Return [X, Y] of the center of cell containing provided text 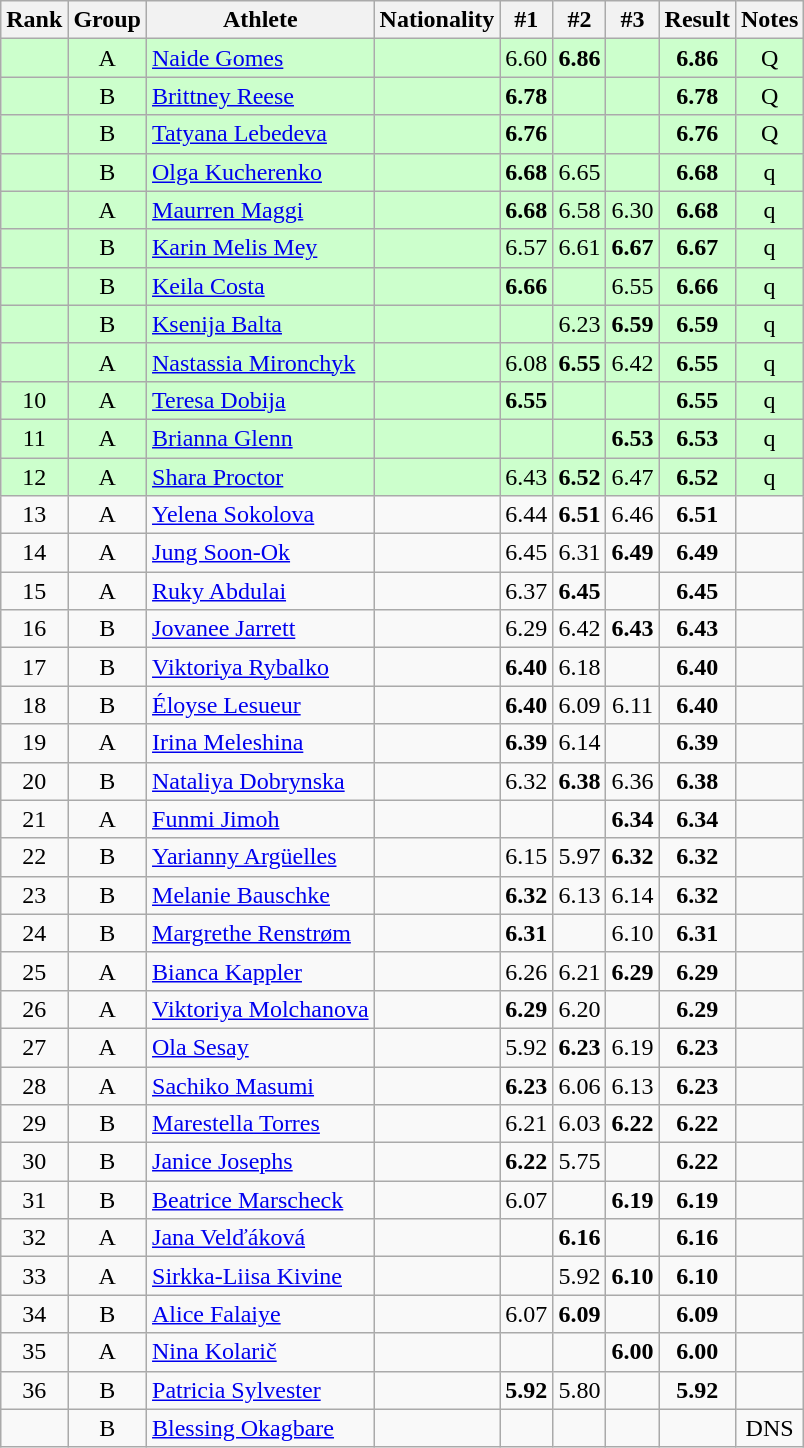
33 [34, 1276]
Tatyana Lebedeva [261, 134]
Bianca Kappler [261, 971]
6.60 [526, 58]
5.75 [580, 1162]
Yarianny Argüelles [261, 857]
29 [34, 1124]
Jung Soon-Ok [261, 553]
Funmi Jimoh [261, 819]
Olga Kucherenko [261, 172]
Sirkka-Liisa Kivine [261, 1276]
5.80 [580, 1390]
Notes [769, 20]
31 [34, 1200]
6.36 [632, 781]
6.58 [580, 210]
Janice Josephs [261, 1162]
6.08 [526, 362]
20 [34, 781]
6.11 [632, 705]
34 [34, 1314]
Brittney Reese [261, 96]
24 [34, 933]
6.57 [526, 248]
Nina Kolarič [261, 1352]
#1 [526, 20]
6.46 [632, 515]
27 [34, 1047]
Viktoriya Molchanova [261, 1009]
6.18 [580, 667]
DNS [769, 1428]
Ola Sesay [261, 1047]
14 [34, 553]
17 [34, 667]
15 [34, 591]
Irina Meleshina [261, 743]
Alice Falaiye [261, 1314]
6.61 [580, 248]
Viktoriya Rybalko [261, 667]
6.30 [632, 210]
Blessing Okagbare [261, 1428]
6.15 [526, 857]
6.03 [580, 1124]
Sachiko Masumi [261, 1085]
6.20 [580, 1009]
Jana Velďáková [261, 1238]
10 [34, 400]
Rank [34, 20]
Teresa Dobija [261, 400]
12 [34, 477]
Melanie Bauschke [261, 895]
Marestella Torres [261, 1124]
Karin Melis Mey [261, 248]
22 [34, 857]
6.44 [526, 515]
Result [697, 20]
13 [34, 515]
16 [34, 629]
6.06 [580, 1085]
Margrethe Renstrøm [261, 933]
36 [34, 1390]
5.97 [580, 857]
Éloyse Lesueur [261, 705]
30 [34, 1162]
6.47 [632, 477]
Nataliya Dobrynska [261, 781]
Patricia Sylvester [261, 1390]
Ksenija Balta [261, 324]
Yelena Sokolova [261, 515]
25 [34, 971]
Naide Gomes [261, 58]
6.26 [526, 971]
Group [108, 20]
18 [34, 705]
Ruky Abdulai [261, 591]
6.65 [580, 172]
35 [34, 1352]
28 [34, 1085]
19 [34, 743]
Jovanee Jarrett [261, 629]
6.37 [526, 591]
#3 [632, 20]
Brianna Glenn [261, 438]
Nationality [437, 20]
32 [34, 1238]
23 [34, 895]
#2 [580, 20]
Keila Costa [261, 286]
Nastassia Mironchyk [261, 362]
Beatrice Marscheck [261, 1200]
Maurren Maggi [261, 210]
Athlete [261, 20]
Shara Proctor [261, 477]
11 [34, 438]
26 [34, 1009]
21 [34, 819]
